Pinpoint the cell where the given text exists, returning its (X, Y) midpoint coordinate. 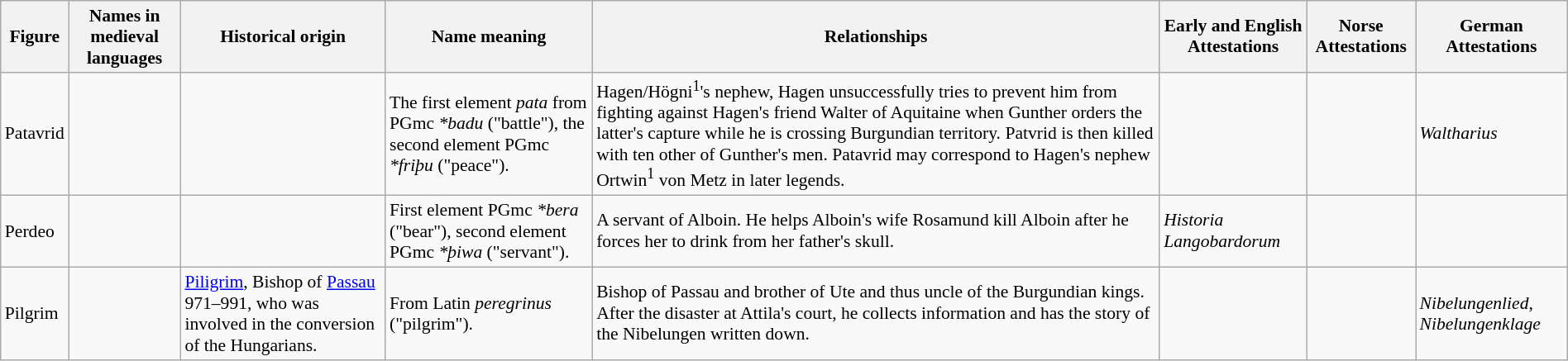
Waltharius (1492, 134)
Historical origin (283, 36)
From Latin peregrinus ("pilgrim"). (489, 313)
A servant of Alboin. He helps Alboin's wife Rosamund kill Alboin after he forces her to drink from her father's skull. (876, 231)
Norse Attestations (1361, 36)
Historia Langobardorum (1233, 231)
German Attestations (1492, 36)
Piligrim, Bishop of Passau 971–991, who was involved in the conversion of the Hungarians. (283, 313)
Relationships (876, 36)
Patavrid (35, 134)
Names in medieval languages (125, 36)
Nibelungenlied, Nibelungenklage (1492, 313)
Perdeo (35, 231)
Early and English Attestations (1233, 36)
The first element pata from PGmc *badu ("battle"), the second element PGmc *friþu ("peace"). (489, 134)
First element PGmc *bera ("bear"), second element PGmc *þiwa ("servant"). (489, 231)
Pilgrim (35, 313)
Figure (35, 36)
Name meaning (489, 36)
